From the cell containing the given text, extract its center point as [x, y] coordinate. 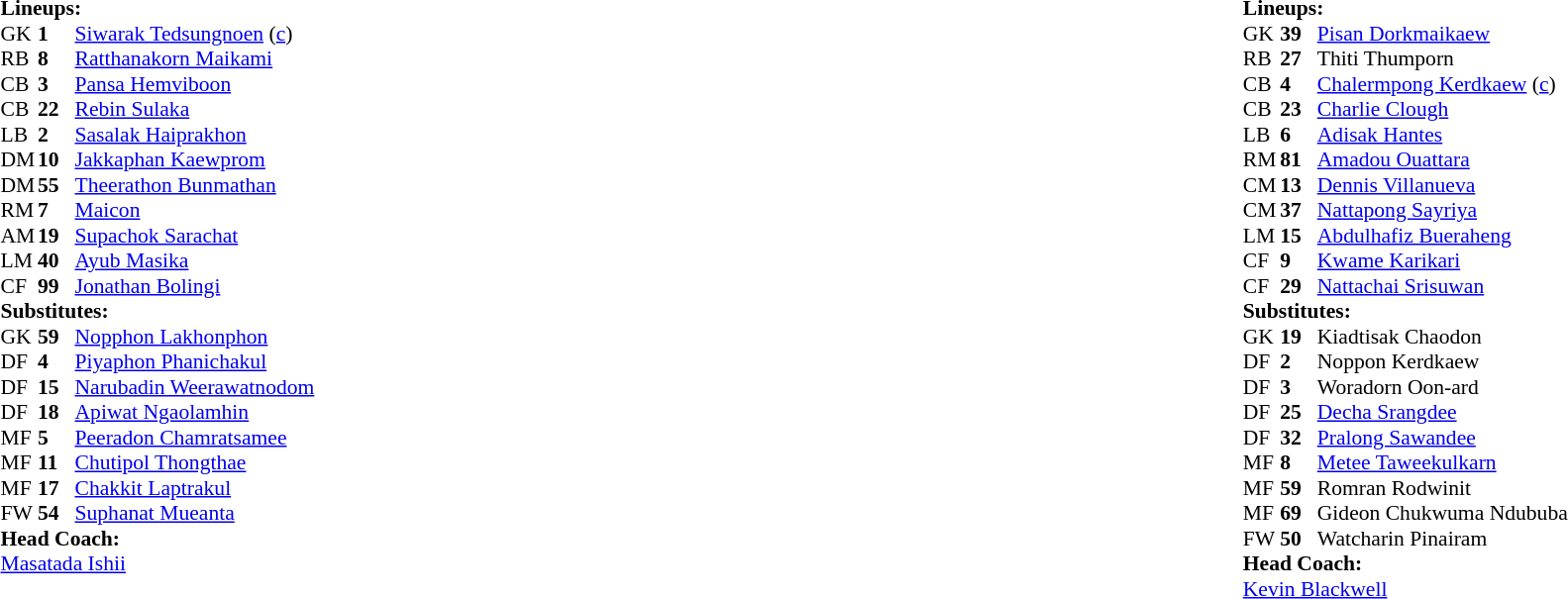
Chutipol Thongthae [195, 462]
Nattachai Srisuwan [1442, 286]
Thiti Thumporn [1442, 58]
29 [1299, 286]
Gideon Chukwuma Ndububa [1442, 514]
Kiadtisak Chaodon [1442, 337]
AM [19, 236]
7 [56, 211]
Woradorn Oon-ard [1442, 387]
Jakkaphan Kaewprom [195, 159]
13 [1299, 185]
Kwame Karikari [1442, 260]
17 [56, 488]
Romran Rodwinit [1442, 488]
Masatada Ishii [157, 563]
25 [1299, 413]
Siwarak Tedsungnoen (c) [195, 34]
Watcharin Pinairam [1442, 539]
Pansa Hemviboon [195, 84]
10 [56, 159]
Piyaphon Phanichakul [195, 361]
Adisak Hantes [1442, 135]
Supachok Sarachat [195, 236]
Peeradon Chamratsamee [195, 438]
Nattapong Sayriya [1442, 211]
Charlie Clough [1442, 110]
23 [1299, 110]
27 [1299, 58]
39 [1299, 34]
11 [56, 462]
Theerathon Bunmathan [195, 185]
Apiwat Ngaolamhin [195, 413]
55 [56, 185]
69 [1299, 514]
Decha Srangdee [1442, 413]
Nopphon Lakhonphon [195, 337]
40 [56, 260]
37 [1299, 211]
18 [56, 413]
Dennis Villanueva [1442, 185]
50 [1299, 539]
99 [56, 286]
6 [1299, 135]
Maicon [195, 211]
Chalermpong Kerdkaew (c) [1442, 84]
5 [56, 438]
Pralong Sawandee [1442, 438]
Jonathan Bolingi [195, 286]
Suphanat Mueanta [195, 514]
Abdulhafiz Bueraheng [1442, 236]
Metee Taweekulkarn [1442, 462]
54 [56, 514]
Noppon Kerdkaew [1442, 361]
Narubadin Weerawatnodom [195, 387]
Ayub Masika [195, 260]
22 [56, 110]
81 [1299, 159]
Rebin Sulaka [195, 110]
32 [1299, 438]
1 [56, 34]
Ratthanakorn Maikami [195, 58]
Chakkit Laptrakul [195, 488]
Pisan Dorkmaikaew [1442, 34]
Amadou Ouattara [1442, 159]
Sasalak Haiprakhon [195, 135]
9 [1299, 260]
